Extract the [X, Y] coordinate from the center of the cell holding the provided text.  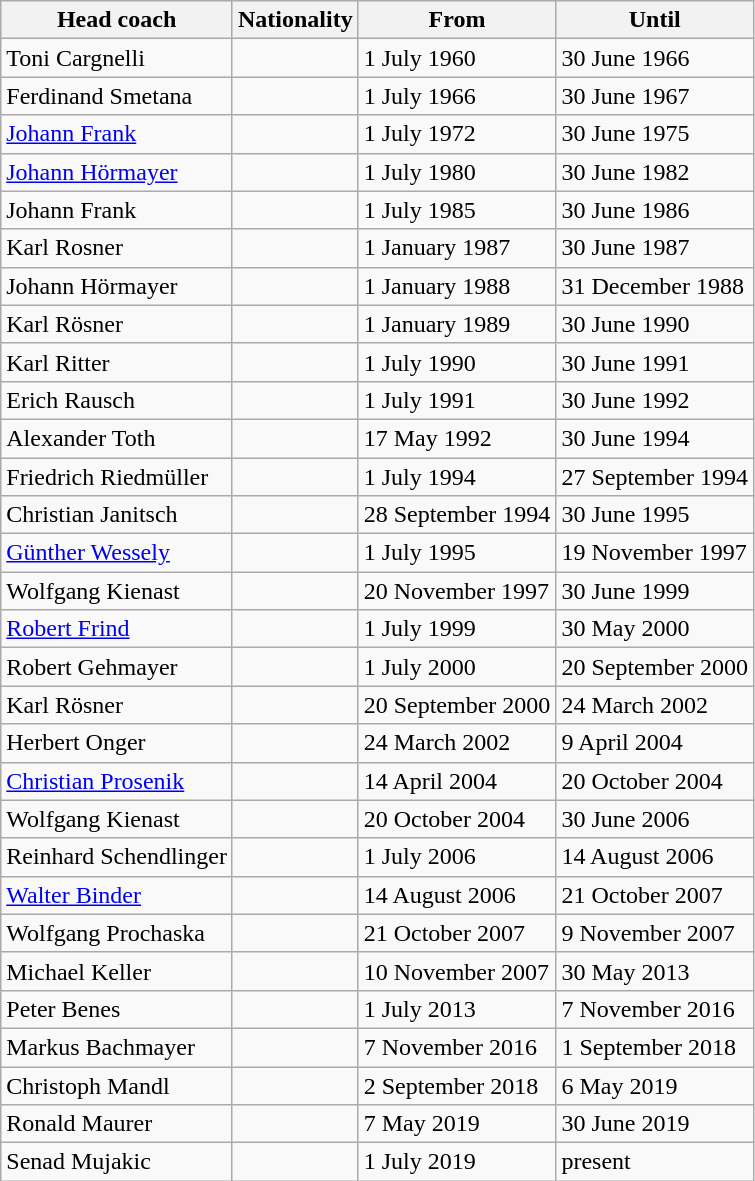
30 June 1990 [655, 324]
1 January 1989 [457, 324]
7 May 2019 [457, 1124]
Until [655, 20]
Günther Wessely [117, 553]
Christian Janitsch [117, 515]
31 December 1988 [655, 286]
Erich Rausch [117, 400]
2 September 2018 [457, 1085]
30 June 1975 [655, 134]
Head coach [117, 20]
1 January 1988 [457, 286]
30 June 1992 [655, 400]
Nationality [295, 20]
1 January 1987 [457, 248]
1 July 1960 [457, 58]
1 September 2018 [655, 1047]
30 June 1966 [655, 58]
1 July 1999 [457, 629]
30 June 1982 [655, 172]
1 July 2013 [457, 1009]
28 September 1994 [457, 515]
30 June 1995 [655, 515]
Wolfgang Prochaska [117, 933]
1 July 1991 [457, 400]
10 November 2007 [457, 971]
1 July 2019 [457, 1162]
Robert Gehmayer [117, 667]
Toni Cargnelli [117, 58]
30 June 1999 [655, 591]
17 May 1992 [457, 438]
9 November 2007 [655, 933]
Alexander Toth [117, 438]
present [655, 1162]
1 July 1980 [457, 172]
Michael Keller [117, 971]
30 June 1991 [655, 362]
Karl Ritter [117, 362]
27 September 1994 [655, 477]
Friedrich Riedmüller [117, 477]
9 April 2004 [655, 743]
Reinhard Schendlinger [117, 857]
30 June 1967 [655, 96]
Christoph Mandl [117, 1085]
Christian Prosenik [117, 781]
Ferdinand Smetana [117, 96]
1 July 1994 [457, 477]
Karl Rosner [117, 248]
Senad Mujakic [117, 1162]
Walter Binder [117, 895]
30 June 1986 [655, 210]
30 June 1987 [655, 248]
6 May 2019 [655, 1085]
30 May 2000 [655, 629]
14 April 2004 [457, 781]
Peter Benes [117, 1009]
1 July 2006 [457, 857]
From [457, 20]
1 July 2000 [457, 667]
1 July 1972 [457, 134]
30 May 2013 [655, 971]
Ronald Maurer [117, 1124]
1 July 1985 [457, 210]
1 July 1995 [457, 553]
30 June 1994 [655, 438]
1 July 1966 [457, 96]
Robert Frind [117, 629]
20 November 1997 [457, 591]
Herbert Onger [117, 743]
30 June 2006 [655, 819]
Markus Bachmayer [117, 1047]
19 November 1997 [655, 553]
1 July 1990 [457, 362]
30 June 2019 [655, 1124]
